Capture the cell that displays the provided text and extract its [x, y] central coordinate. 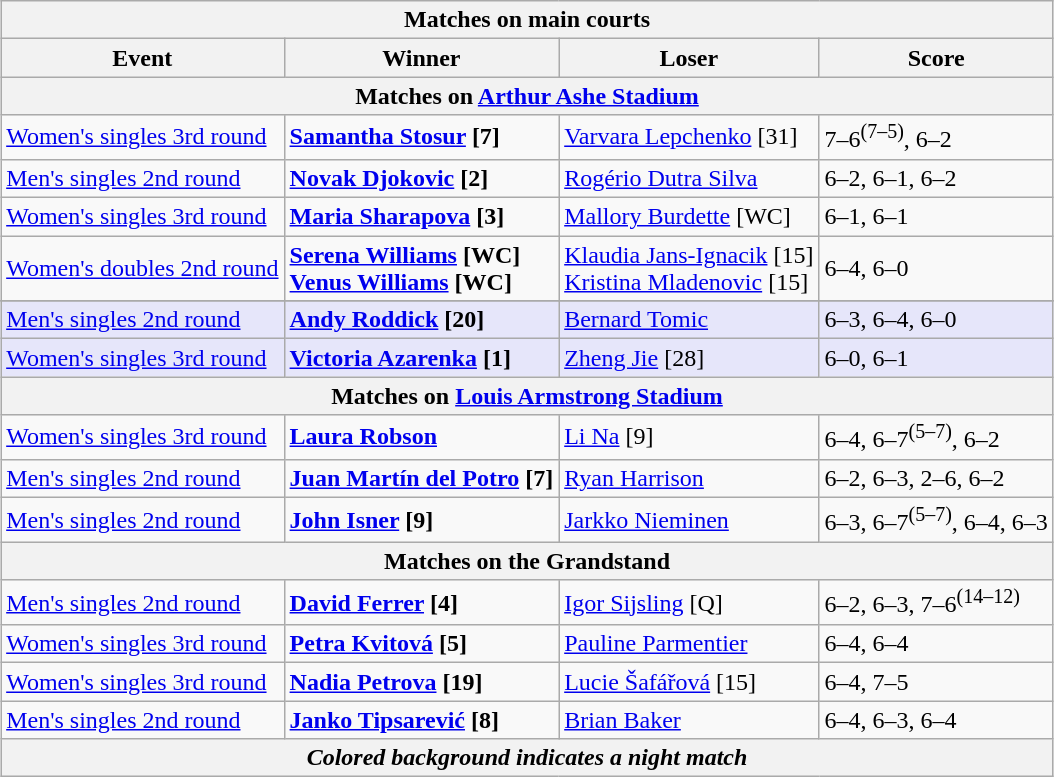
6–4, 6–0 [936, 268]
Score [936, 58]
6–2, 6–1, 6–2 [936, 178]
Laura Robson [422, 438]
David Ferrer [4] [422, 602]
Janko Tipsarević [8] [422, 720]
6–4, 7–5 [936, 682]
Varvara Lepchenko [31] [689, 138]
Nadia Petrova [19] [422, 682]
7–6(7–5), 6–2 [936, 138]
Klaudia Jans-Ignacik [15] Kristina Mladenovic [15] [689, 268]
6–2, 6–3, 2–6, 6–2 [936, 478]
Winner [422, 58]
6–2, 6–3, 7–6(14–12) [936, 602]
Ryan Harrison [689, 478]
Matches on the Grandstand [528, 561]
Pauline Parmentier [689, 644]
Rogério Dutra Silva [689, 178]
Victoria Azarenka [1] [422, 358]
Event [142, 58]
Loser [689, 58]
Bernard Tomic [689, 320]
Li Na [9] [689, 438]
Juan Martín del Potro [7] [422, 478]
Matches on Louis Armstrong Stadium [528, 396]
Samantha Stosur [7] [422, 138]
Petra Kvitová [5] [422, 644]
Maria Sharapova [3] [422, 217]
6–4, 6–7(5–7), 6–2 [936, 438]
Brian Baker [689, 720]
6–0, 6–1 [936, 358]
Matches on main courts [528, 20]
6–3, 6–4, 6–0 [936, 320]
6–3, 6–7(5–7), 6–4, 6–3 [936, 520]
Serena Williams [WC] Venus Williams [WC] [422, 268]
6–1, 6–1 [936, 217]
Colored background indicates a night match [528, 758]
Women's doubles 2nd round [142, 268]
Mallory Burdette [WC] [689, 217]
Novak Djokovic [2] [422, 178]
Lucie Šafářová [15] [689, 682]
Igor Sijsling [Q] [689, 602]
Jarkko Nieminen [689, 520]
Zheng Jie [28] [689, 358]
John Isner [9] [422, 520]
Andy Roddick [20] [422, 320]
Matches on Arthur Ashe Stadium [528, 96]
6–4, 6–3, 6–4 [936, 720]
6–4, 6–4 [936, 644]
